Identify which cell holds the provided text, then report its [x, y] central coordinate. 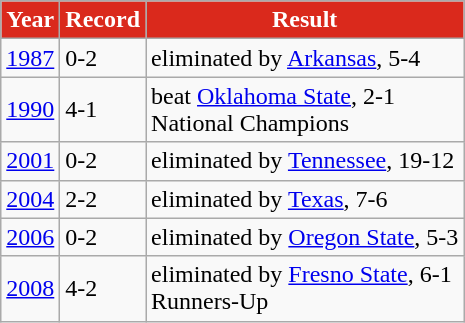
Record [103, 20]
eliminated by Fresno State, 6-1 Runners-Up [305, 288]
2004 [30, 199]
4-2 [103, 288]
eliminated by Texas, 7-6 [305, 199]
1990 [30, 110]
2001 [30, 161]
2008 [30, 288]
2-2 [103, 199]
4-1 [103, 110]
beat Oklahoma State, 2-1 National Champions [305, 110]
eliminated by Oregon State, 5-3 [305, 237]
eliminated by Arkansas, 5-4 [305, 58]
1987 [30, 58]
Result [305, 20]
Year [30, 20]
2006 [30, 237]
eliminated by Tennessee, 19-12 [305, 161]
